Detect which cell encompasses the target text, then output its (X, Y) center coordinate. 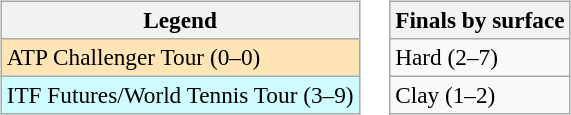
Finals by surface (480, 20)
ATP Challenger Tour (0–0) (180, 57)
ITF Futures/World Tennis Tour (3–9) (180, 95)
Legend (180, 20)
Clay (1–2) (480, 95)
Hard (2–7) (480, 57)
